Provide the (x, y) coordinate of the cell's center where the given text is located.  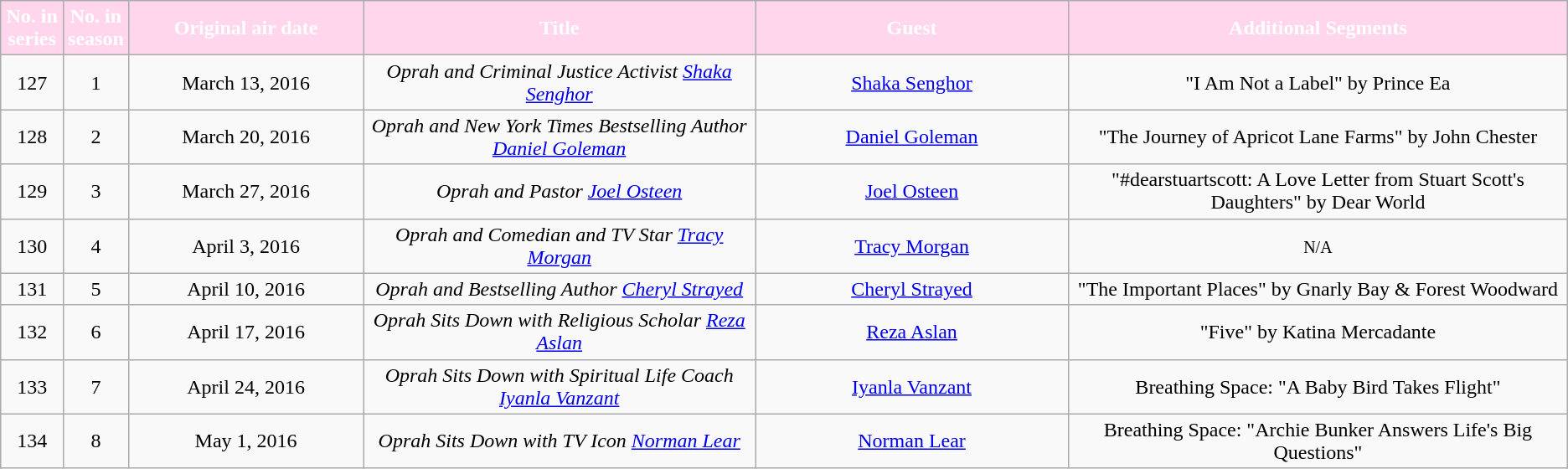
Guest (912, 28)
Oprah and Bestselling Author Cheryl Strayed (560, 289)
7 (96, 387)
April 10, 2016 (246, 289)
"The Important Places" by Gnarly Bay & Forest Woodward (1318, 289)
Iyanla Vanzant (912, 387)
134 (32, 441)
No. inseason (96, 28)
127 (32, 82)
8 (96, 441)
Title (560, 28)
May 1, 2016 (246, 441)
Additional Segments (1318, 28)
"The Journey of Apricot Lane Farms" by John Chester (1318, 137)
Reza Aslan (912, 332)
Oprah Sits Down with Religious Scholar Reza Aslan (560, 332)
Tracy Morgan (912, 246)
"Five" by Katina Mercadante (1318, 332)
2 (96, 137)
130 (32, 246)
Original air date (246, 28)
Breathing Space: "Archie Bunker Answers Life's Big Questions" (1318, 441)
March 27, 2016 (246, 191)
April 24, 2016 (246, 387)
132 (32, 332)
Oprah and Criminal Justice Activist Shaka Senghor (560, 82)
133 (32, 387)
4 (96, 246)
131 (32, 289)
3 (96, 191)
6 (96, 332)
No. inseries (32, 28)
Oprah and Comedian and TV Star Tracy Morgan (560, 246)
Oprah Sits Down with TV Icon Norman Lear (560, 441)
Norman Lear (912, 441)
5 (96, 289)
"#dearstuartscott: A Love Letter from Stuart Scott's Daughters" by Dear World (1318, 191)
N/A (1318, 246)
Oprah and New York Times Bestselling Author Daniel Goleman (560, 137)
"I Am Not a Label" by Prince Ea (1318, 82)
Daniel Goleman (912, 137)
128 (32, 137)
Breathing Space: "A Baby Bird Takes Flight" (1318, 387)
April 3, 2016 (246, 246)
March 20, 2016 (246, 137)
Joel Osteen (912, 191)
1 (96, 82)
Cheryl Strayed (912, 289)
Oprah and Pastor Joel Osteen (560, 191)
April 17, 2016 (246, 332)
March 13, 2016 (246, 82)
Oprah Sits Down with Spiritual Life Coach Iyanla Vanzant (560, 387)
129 (32, 191)
Shaka Senghor (912, 82)
